Capture the cell that displays the provided text and extract its (X, Y) central coordinate. 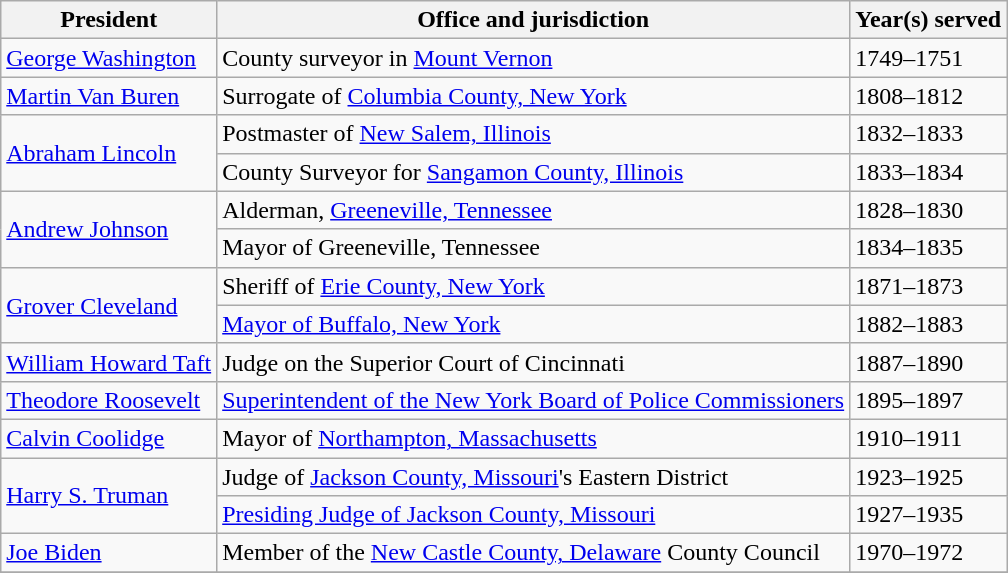
Alderman, Greeneville, Tennessee (534, 210)
1749–1751 (928, 58)
Mayor of Greeneville, Tennessee (534, 248)
1871–1873 (928, 286)
Martin Van Buren (109, 96)
1927–1935 (928, 515)
Surrogate of Columbia County, New York (534, 96)
Andrew Johnson (109, 229)
Sheriff of Erie County, New York (534, 286)
1882–1883 (928, 324)
Abraham Lincoln (109, 153)
Judge on the Superior Court of Cincinnati (534, 362)
Theodore Roosevelt (109, 400)
Mayor of Buffalo, New York (534, 324)
1895–1897 (928, 400)
Calvin Coolidge (109, 438)
President (109, 20)
Member of the New Castle County, Delaware County Council (534, 553)
Grover Cleveland (109, 305)
1828–1830 (928, 210)
1832–1833 (928, 134)
Joe Biden (109, 553)
Year(s) served (928, 20)
1887–1890 (928, 362)
Superintendent of the New York Board of Police Commissioners (534, 400)
1923–1925 (928, 477)
1834–1835 (928, 248)
Judge of Jackson County, Missouri's Eastern District (534, 477)
George Washington (109, 58)
1970–1972 (928, 553)
1808–1812 (928, 96)
Presiding Judge of Jackson County, Missouri (534, 515)
County Surveyor for Sangamon County, Illinois (534, 172)
1910–1911 (928, 438)
1833–1834 (928, 172)
County surveyor in Mount Vernon (534, 58)
Mayor of Northampton, Massachusetts (534, 438)
Postmaster of New Salem, Illinois (534, 134)
William Howard Taft (109, 362)
Harry S. Truman (109, 496)
Office and jurisdiction (534, 20)
